Scan for the cell matching the given text and deliver its (x, y) coordinate at center. 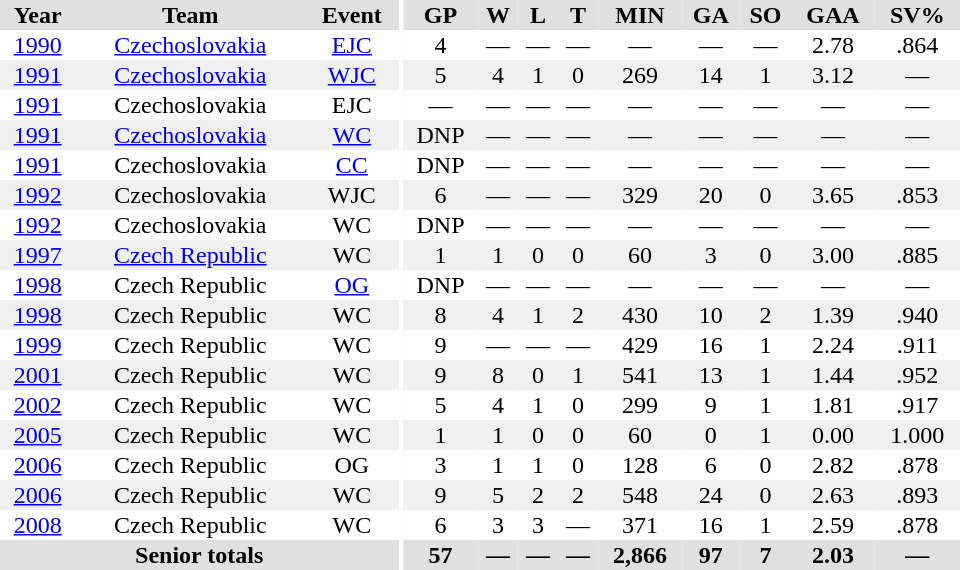
SV% (918, 15)
0.00 (832, 435)
1999 (38, 345)
541 (640, 375)
329 (640, 195)
.940 (918, 315)
2.82 (832, 465)
GA (711, 15)
CC (352, 165)
1.000 (918, 435)
97 (711, 555)
269 (640, 75)
.952 (918, 375)
Year (38, 15)
T (578, 15)
SO (766, 15)
2.24 (832, 345)
.864 (918, 45)
GAA (832, 15)
13 (711, 375)
20 (711, 195)
L (538, 15)
299 (640, 405)
Senior totals (199, 555)
57 (440, 555)
548 (640, 495)
1.39 (832, 315)
1997 (38, 255)
2.59 (832, 525)
.917 (918, 405)
24 (711, 495)
MIN (640, 15)
.893 (918, 495)
1.44 (832, 375)
2008 (38, 525)
2.63 (832, 495)
1990 (38, 45)
Team (190, 15)
.885 (918, 255)
GP (440, 15)
2.78 (832, 45)
7 (766, 555)
128 (640, 465)
2.03 (832, 555)
3.00 (832, 255)
1.81 (832, 405)
.911 (918, 345)
2005 (38, 435)
2001 (38, 375)
W (498, 15)
.853 (918, 195)
14 (711, 75)
2002 (38, 405)
430 (640, 315)
Event (352, 15)
10 (711, 315)
3.12 (832, 75)
3.65 (832, 195)
371 (640, 525)
2,866 (640, 555)
429 (640, 345)
